Find where the given text appears and provide that cell's center as (x, y) coordinate. 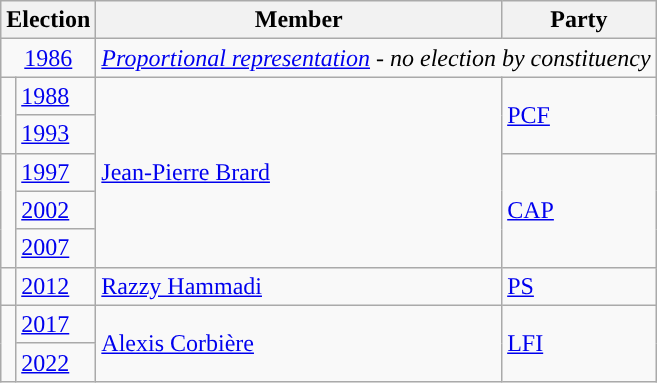
PCF (579, 115)
1993 (56, 134)
1986 (48, 58)
2022 (56, 362)
Razzy Hammadi (299, 286)
Proportional representation - no election by constituency (376, 58)
CAP (579, 210)
1988 (56, 96)
Member (299, 20)
Jean-Pierre Brard (299, 172)
Party (579, 20)
Alexis Corbière (299, 343)
2002 (56, 210)
PS (579, 286)
2012 (56, 286)
1997 (56, 172)
2017 (56, 324)
Election (48, 20)
LFI (579, 343)
2007 (56, 248)
